Locate the cell with the specified text and output its (X, Y) center coordinate. 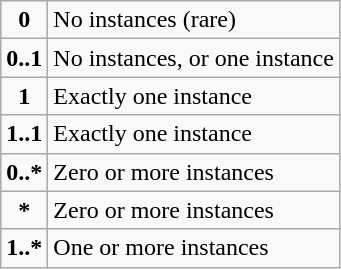
1..* (24, 248)
One or more instances (194, 248)
1 (24, 96)
0..* (24, 172)
0..1 (24, 58)
* (24, 210)
1..1 (24, 134)
0 (24, 20)
No instances (rare) (194, 20)
No instances, or one instance (194, 58)
